For the text-containing cell, return its midpoint in (X, Y) coordinate format. 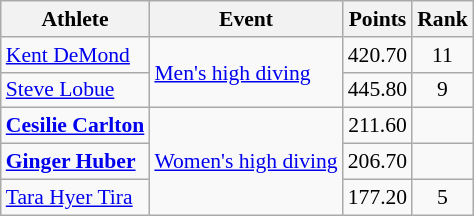
Men's high diving (246, 72)
445.80 (378, 90)
11 (442, 55)
211.60 (378, 126)
Kent DeMond (76, 55)
9 (442, 90)
Cesilie Carlton (76, 126)
5 (442, 197)
206.70 (378, 162)
Women's high diving (246, 162)
Rank (442, 19)
Steve Lobue (76, 90)
Points (378, 19)
Event (246, 19)
420.70 (378, 55)
Tara Hyer Tira (76, 197)
Ginger Huber (76, 162)
177.20 (378, 197)
Athlete (76, 19)
